Provide the [x, y] coordinate of the cell's center where the given text is located.  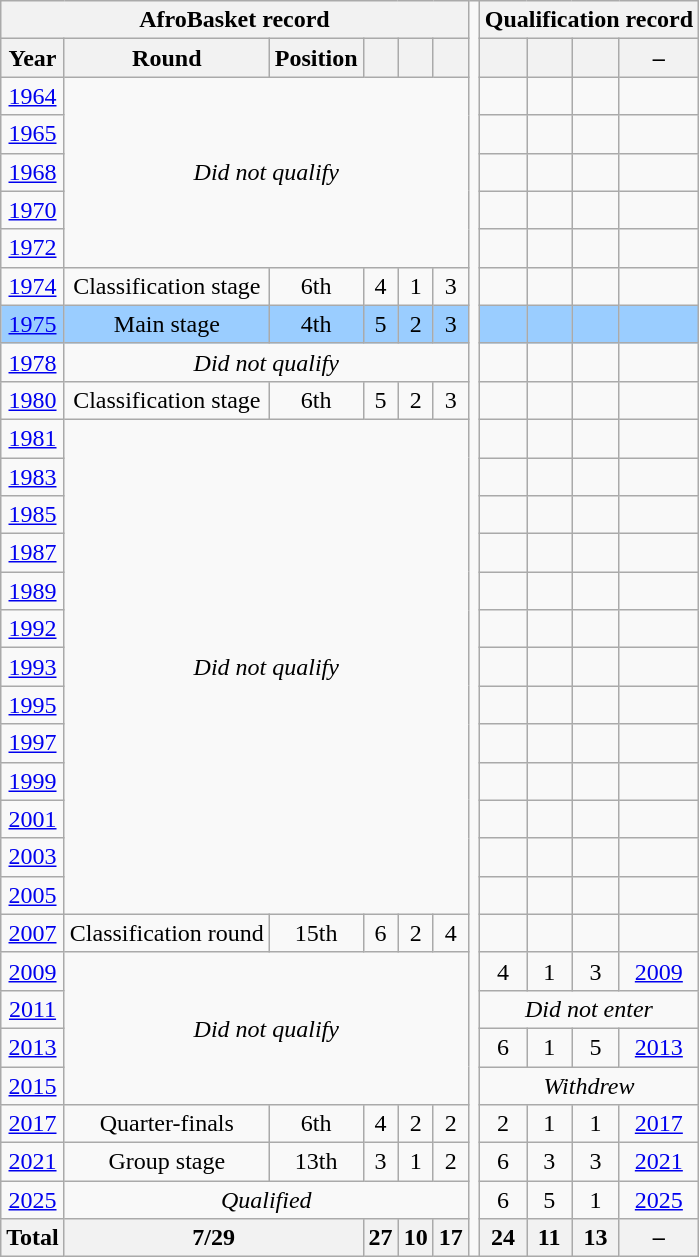
1978 [33, 362]
2007 [33, 933]
2015 [33, 1085]
Year [33, 58]
1972 [33, 248]
1965 [33, 134]
1975 [33, 324]
2003 [33, 857]
10 [416, 1238]
1968 [33, 172]
Qualified [266, 1200]
2001 [33, 819]
Main stage [166, 324]
1995 [33, 705]
Quarter-finals [166, 1124]
Total [33, 1238]
24 [502, 1238]
13 [596, 1238]
7/29 [214, 1238]
27 [380, 1238]
1992 [33, 629]
11 [548, 1238]
1999 [33, 781]
2005 [33, 895]
17 [450, 1238]
1964 [33, 96]
1985 [33, 515]
4th [316, 324]
Classification round [166, 933]
Group stage [166, 1162]
Did not enter [588, 1009]
2011 [33, 1009]
1983 [33, 477]
Round [166, 58]
AfroBasket record [235, 20]
1987 [33, 553]
1993 [33, 667]
Position [316, 58]
1989 [33, 591]
1980 [33, 400]
Qualification record [588, 20]
1970 [33, 210]
1997 [33, 743]
Withdrew [588, 1085]
1974 [33, 286]
13th [316, 1162]
1981 [33, 438]
15th [316, 933]
